Find where the given text appears and provide that cell's center as [x, y] coordinate. 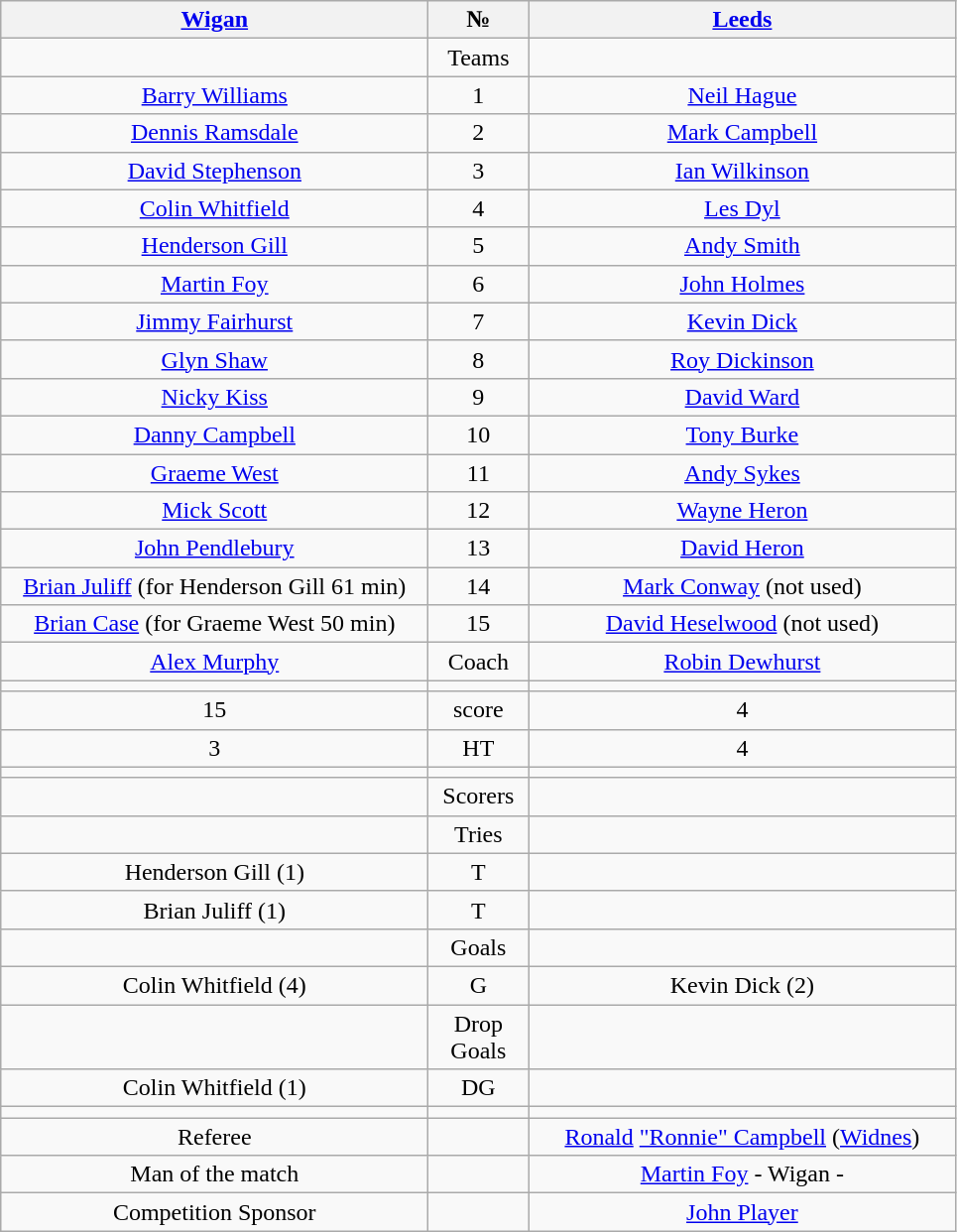
Coach [478, 662]
Ian Wilkinson [742, 171]
№ [478, 20]
Colin Whitfield [214, 208]
13 [478, 549]
Wayne Heron [742, 511]
Mark Campbell [742, 133]
Drop Goals [478, 1036]
John Holmes [742, 284]
Nicky Kiss [214, 397]
Jimmy Fairhurst [214, 321]
Wigan [214, 20]
Glyn Shaw [214, 359]
Robin Dewhurst [742, 662]
Andy Sykes [742, 473]
9 [478, 397]
Mick Scott [214, 511]
Henderson Gill (1) [214, 872]
Graeme West [214, 473]
Goals [478, 947]
Competition Sponsor [214, 1212]
Tries [478, 834]
Barry Williams [214, 95]
8 [478, 359]
Scorers [478, 797]
Martin Foy [214, 284]
Man of the match [214, 1174]
HT [478, 748]
Leeds [742, 20]
12 [478, 511]
2 [478, 133]
Tony Burke [742, 434]
Ronald "Ronnie" Campbell (Widnes) [742, 1137]
Brian Case (for Graeme West 50 min) [214, 624]
Les Dyl [742, 208]
Andy Smith [742, 246]
David Ward [742, 397]
DG [478, 1088]
G [478, 985]
Kevin Dick (2) [742, 985]
Alex Murphy [214, 662]
David Heron [742, 549]
Roy Dickinson [742, 359]
7 [478, 321]
11 [478, 473]
Referee [214, 1137]
14 [478, 586]
Neil Hague [742, 95]
Mark Conway (not used) [742, 586]
5 [478, 246]
1 [478, 95]
David Heselwood (not used) [742, 624]
Teams [478, 58]
Kevin Dick [742, 321]
Danny Campbell [214, 434]
Henderson Gill [214, 246]
Martin Foy - Wigan - [742, 1174]
David Stephenson [214, 171]
John Player [742, 1212]
Dennis Ramsdale [214, 133]
10 [478, 434]
Brian Juliff (for Henderson Gill 61 min) [214, 586]
6 [478, 284]
Colin Whitfield (1) [214, 1088]
Colin Whitfield (4) [214, 985]
John Pendlebury [214, 549]
score [478, 710]
Brian Juliff (1) [214, 910]
